Search for the cell housing the specified text and yield its (x, y) center coordinate. 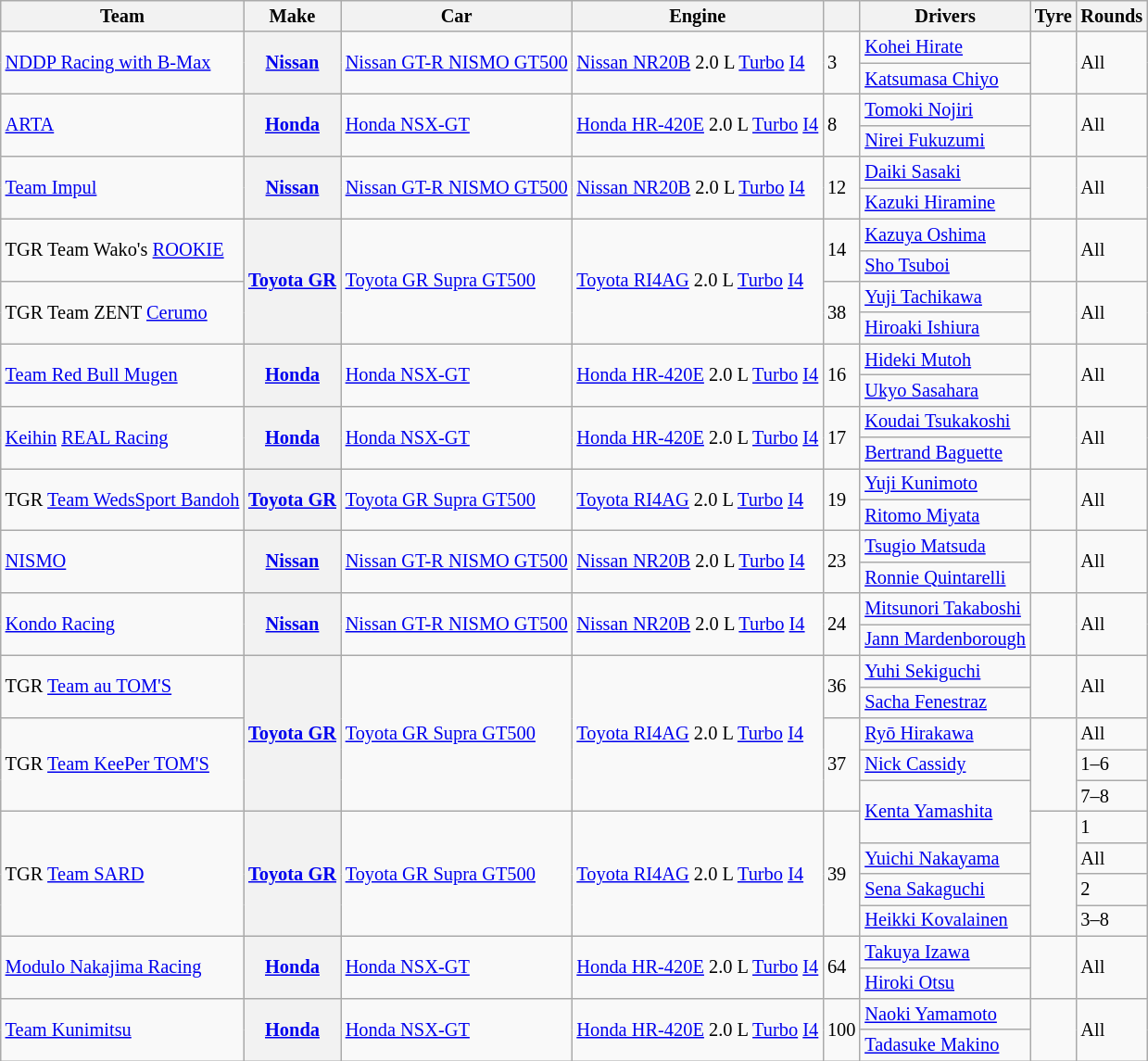
Tadasuke Makino (945, 1045)
TGR Team ZENT Cerumo (122, 311)
Yuhi Sekiguchi (945, 671)
Yuichi Nakayama (945, 858)
38 (841, 311)
Daiki Sasaki (945, 172)
Hiroaki Ishiura (945, 328)
2 (1112, 890)
Team Red Bull Mugen (122, 374)
Sena Sakaguchi (945, 890)
Tsugio Matsuda (945, 546)
14 (841, 250)
24 (841, 625)
Team Kunimitsu (122, 1029)
Ritomo Miyata (945, 515)
64 (841, 967)
3 (841, 63)
Kazuya Oshima (945, 234)
8 (841, 124)
ARTA (122, 124)
3–8 (1112, 920)
Kenta Yamashita (945, 812)
Make (293, 16)
Ryō Hirakawa (945, 733)
TGR Team SARD (122, 873)
Kondo Racing (122, 625)
Team (122, 16)
Hideki Mutoh (945, 360)
Tyre (1053, 16)
Kohei Hirate (945, 47)
Engine (697, 16)
Yuji Kunimoto (945, 484)
Jann Mardenborough (945, 639)
7–8 (1112, 796)
Ukyo Sasahara (945, 390)
Mitsunori Takaboshi (945, 609)
Hiroki Otsu (945, 983)
Nirei Fukuzumi (945, 141)
Koudai Tsukakoshi (945, 422)
Tomoki Nojiri (945, 109)
36 (841, 686)
TGR Team au TOM'S (122, 686)
Heikki Kovalainen (945, 920)
1 (1112, 827)
23 (841, 562)
37 (841, 764)
19 (841, 499)
Modulo Nakajima Racing (122, 967)
NDDP Racing with B-Max (122, 63)
TGR Team KeePer TOM'S (122, 764)
NISMO (122, 562)
17 (841, 437)
Yuji Tachikawa (945, 297)
Kazuki Hiramine (945, 203)
Keihin REAL Racing (122, 437)
1–6 (1112, 764)
Ronnie Quintarelli (945, 577)
Naoki Yamamoto (945, 1014)
Katsumasa Chiyo (945, 79)
Team Impul (122, 187)
Drivers (945, 16)
Nick Cassidy (945, 764)
Rounds (1112, 16)
12 (841, 187)
Sacha Fenestraz (945, 702)
16 (841, 374)
100 (841, 1029)
Car (457, 16)
TGR Team Wako's ROOKIE (122, 250)
39 (841, 873)
Sho Tsuboi (945, 266)
Bertrand Baguette (945, 453)
Takuya Izawa (945, 952)
TGR Team WedsSport Bandoh (122, 499)
